Determine the [X, Y] coordinate at the center of the cell enclosing the given text.  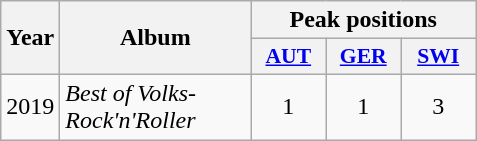
GER [364, 57]
SWI [438, 57]
Best of Volks-Rock'n'Roller [156, 106]
2019 [30, 106]
3 [438, 106]
AUT [288, 57]
Peak positions [364, 20]
Album [156, 38]
Year [30, 38]
